From the cell containing the given text, extract its center point as (x, y) coordinate. 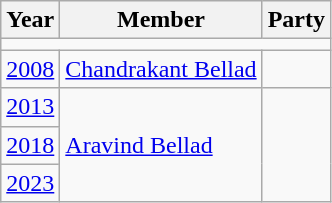
2013 (30, 107)
Party (296, 20)
Member (161, 20)
2018 (30, 145)
Chandrakant Bellad (161, 69)
Aravind Bellad (161, 145)
Year (30, 20)
2023 (30, 183)
2008 (30, 69)
